Identify which cell holds the provided text, then report its (x, y) central coordinate. 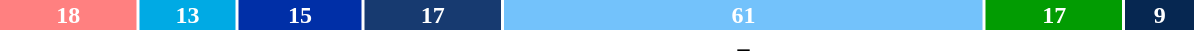
18 (68, 15)
15 (300, 15)
9 (1160, 15)
13 (188, 15)
61 (744, 15)
